Detect which cell encompasses the target text, then output its [X, Y] center coordinate. 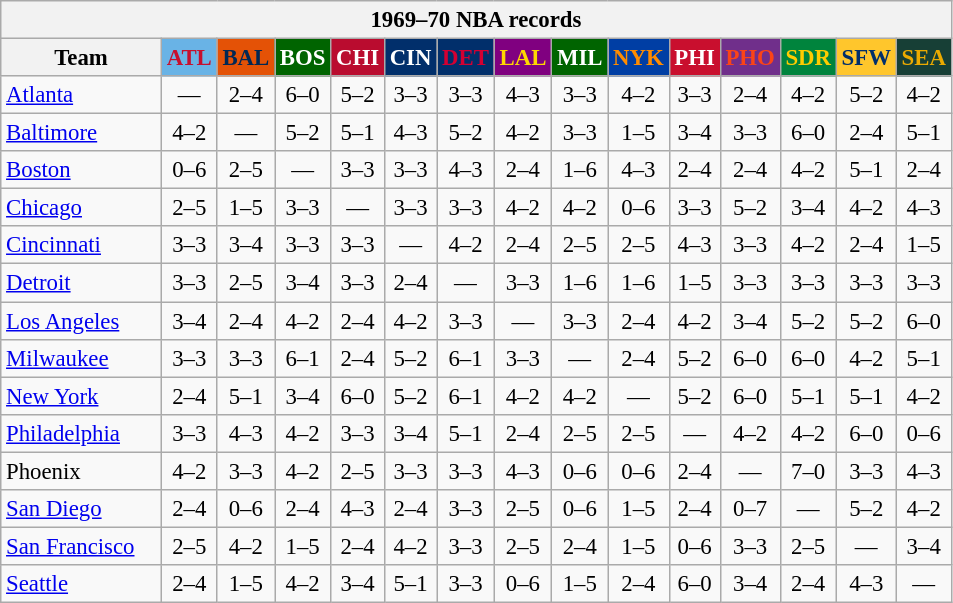
Seattle [82, 584]
MIL [580, 58]
Atlanta [82, 95]
SFW [866, 58]
SEA [924, 58]
San Diego [82, 509]
LAL [522, 58]
Team [82, 58]
Milwaukee [82, 358]
Detroit [82, 283]
DET [466, 58]
Philadelphia [82, 433]
Phoenix [82, 471]
BAL [246, 58]
Boston [82, 170]
Los Angeles [82, 321]
0–7 [750, 509]
PHI [694, 58]
San Francisco [82, 546]
Chicago [82, 208]
SDR [808, 58]
BOS [303, 58]
New York [82, 396]
1969–70 NBA records [476, 20]
Baltimore [82, 133]
CIN [410, 58]
NYK [638, 58]
CHI [358, 58]
Cincinnati [82, 245]
PHO [750, 58]
ATL [189, 58]
7–0 [808, 471]
